From the cell containing the given text, extract its center point as (X, Y) coordinate. 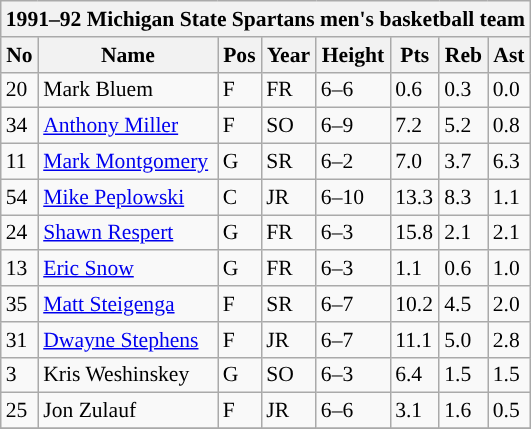
Height (353, 55)
10.2 (414, 304)
3.1 (414, 411)
5.2 (463, 126)
0.0 (509, 90)
24 (20, 233)
11 (20, 162)
Jon Zulauf (128, 411)
C (240, 197)
Dwayne Stephens (128, 340)
20 (20, 90)
34 (20, 126)
0.8 (509, 126)
6.3 (509, 162)
1.6 (463, 411)
Ast (509, 55)
7.0 (414, 162)
54 (20, 197)
1.0 (509, 269)
13.3 (414, 197)
Eric Snow (128, 269)
Pos (240, 55)
7.2 (414, 126)
6–2 (353, 162)
25 (20, 411)
3 (20, 375)
11.1 (414, 340)
6–10 (353, 197)
2.8 (509, 340)
2.0 (509, 304)
Year (288, 55)
6.4 (414, 375)
Mark Montgomery (128, 162)
8.3 (463, 197)
6–9 (353, 126)
0.3 (463, 90)
0.5 (509, 411)
Anthony Miller (128, 126)
No (20, 55)
3.7 (463, 162)
5.0 (463, 340)
4.5 (463, 304)
1991–92 Michigan State Spartans men's basketball team (266, 19)
Mike Peplowski (128, 197)
Name (128, 55)
Reb (463, 55)
Matt Steigenga (128, 304)
15.8 (414, 233)
Pts (414, 55)
31 (20, 340)
13 (20, 269)
35 (20, 304)
Shawn Respert (128, 233)
Mark Bluem (128, 90)
Kris Weshinskey (128, 375)
